Detect which cell encompasses the target text, then output its [X, Y] center coordinate. 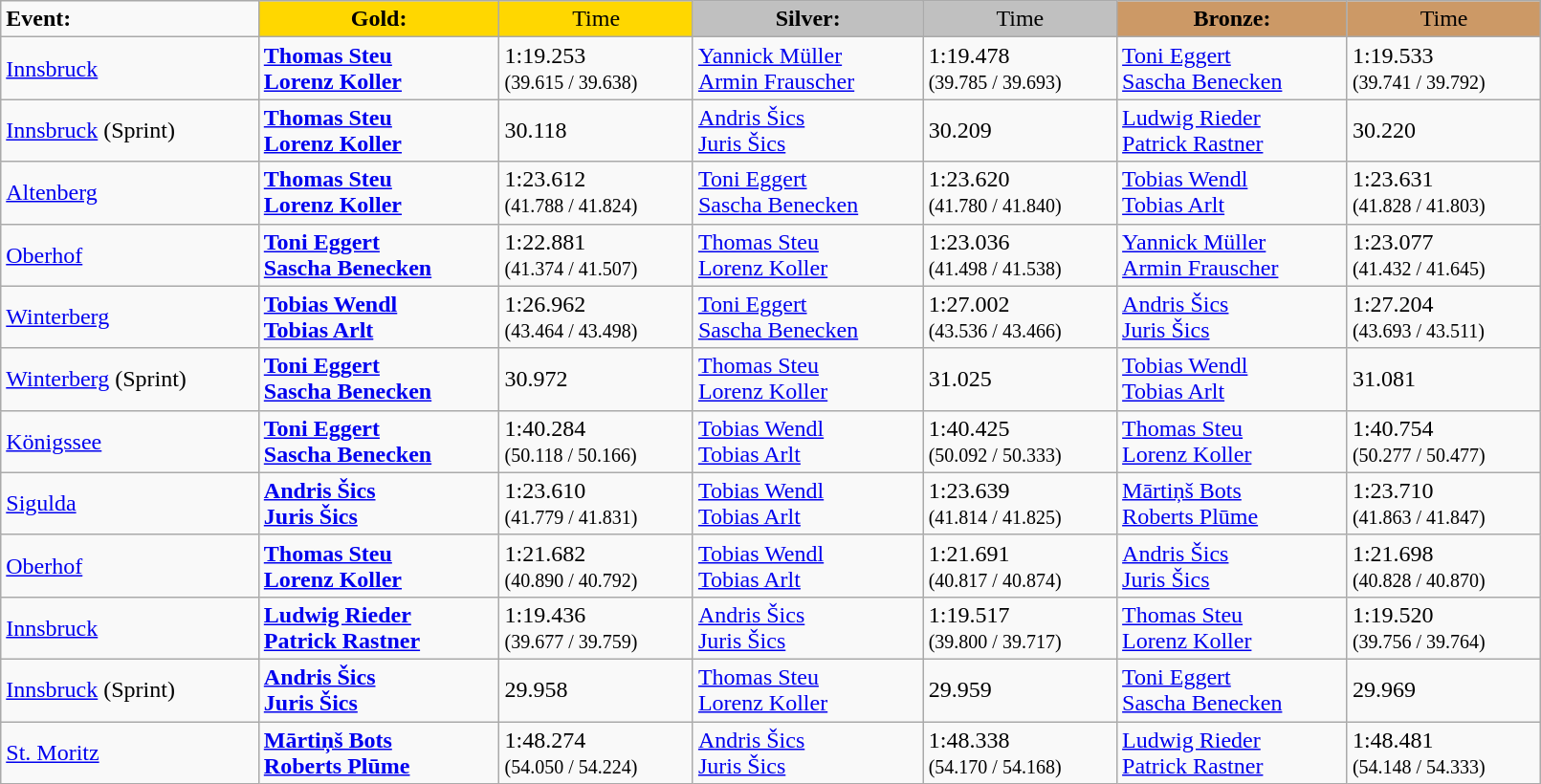
1:19.517(39.800 / 39.717) [1020, 627]
1:19.520(39.756 / 39.764) [1443, 627]
1:48.338(54.170 / 54.168) [1020, 751]
1:23.631(41.828 / 41.803) [1443, 193]
1:21.682(40.890 / 40.792) [596, 566]
1:26.962(43.464 / 43.498) [596, 317]
30.972 [596, 379]
1:21.691(40.817 / 40.874) [1020, 566]
1:19.533(39.741 / 39.792) [1443, 69]
1:23.036(41.498 / 41.538) [1020, 254]
1:23.639(41.814 / 41.825) [1020, 503]
31.025 [1020, 379]
29.959 [1020, 690]
Altenberg [130, 193]
1:23.610(41.779 / 41.831) [596, 503]
1:19.436(39.677 / 39.759) [596, 627]
Event: [130, 19]
Winterberg (Sprint) [130, 379]
1:48.481(54.148 / 54.333) [1443, 751]
1:23.620(41.780 / 41.840) [1020, 193]
29.969 [1443, 690]
1:23.077(41.432 / 41.645) [1443, 254]
Gold: [379, 19]
1:27.002(43.536 / 43.466) [1020, 317]
31.081 [1443, 379]
1:40.425(50.092 / 50.333) [1020, 442]
Bronze: [1232, 19]
Winterberg [130, 317]
1:40.754(50.277 / 50.477) [1443, 442]
1:19.253(39.615 / 39.638) [596, 69]
1:27.204(43.693 / 43.511) [1443, 317]
1:23.612(41.788 / 41.824) [596, 193]
1:48.274(54.050 / 54.224) [596, 751]
Silver: [807, 19]
1:19.478(39.785 / 39.693) [1020, 69]
1:23.710(41.863 / 41.847) [1443, 503]
29.958 [596, 690]
1:21.698(40.828 / 40.870) [1443, 566]
Königssee [130, 442]
30.220 [1443, 130]
1:22.881(41.374 / 41.507) [596, 254]
30.118 [596, 130]
1:40.284(50.118 / 50.166) [596, 442]
St. Moritz [130, 751]
Sigulda [130, 503]
30.209 [1020, 130]
